Identify which cell holds the provided text, then report its [x, y] central coordinate. 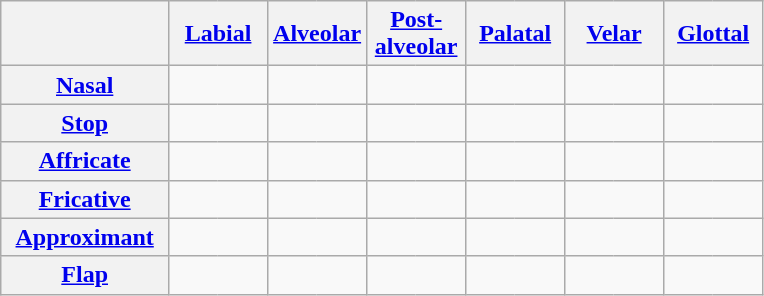
Stop [85, 123]
Glottal [714, 34]
Flap [85, 275]
Fricative [85, 199]
Affricate [85, 161]
Nasal [85, 85]
Alveolar [318, 34]
Approximant [85, 237]
Post-alveolar [416, 34]
Palatal [516, 34]
Labial [218, 34]
Velar [614, 34]
